Detect which cell encompasses the target text, then output its (X, Y) center coordinate. 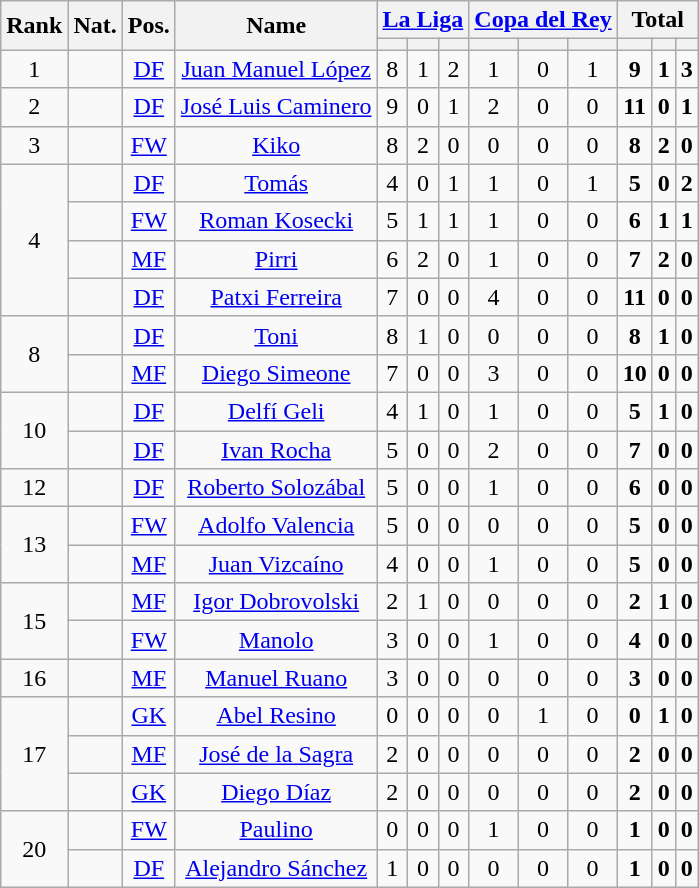
Kiko (276, 145)
Manuel Ruano (276, 678)
Igor Dobrovolski (276, 602)
Juan Manuel López (276, 69)
20 (34, 849)
José de la Sagra (276, 754)
Roman Kosecki (276, 221)
Patxi Ferreira (276, 297)
Abel Resino (276, 716)
17 (34, 754)
Tomás (276, 183)
La Liga (423, 20)
Alejandro Sánchez (276, 868)
Adolfo Valencia (276, 526)
Diego Díaz (276, 792)
13 (34, 545)
Nat. (95, 26)
Juan Vizcaíno (276, 564)
Pirri (276, 259)
Delfí Geli (276, 411)
Ivan Rocha (276, 449)
16 (34, 678)
Name (276, 26)
Paulino (276, 830)
Total (658, 20)
Pos. (148, 26)
José Luis Caminero (276, 107)
Toni (276, 335)
Manolo (276, 640)
15 (34, 621)
Copa del Rey (543, 20)
Rank (34, 26)
12 (34, 488)
Roberto Solozábal (276, 488)
Diego Simeone (276, 373)
